Find where the given text appears and provide that cell's center as [X, Y] coordinate. 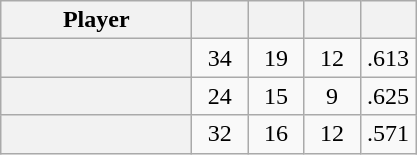
.613 [388, 58]
16 [276, 134]
Player [96, 20]
15 [276, 96]
34 [220, 58]
19 [276, 58]
.625 [388, 96]
9 [332, 96]
.571 [388, 134]
32 [220, 134]
24 [220, 96]
